From the cell containing the given text, extract its center point as (x, y) coordinate. 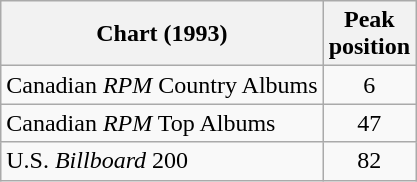
U.S. Billboard 200 (162, 161)
Peakposition (369, 34)
47 (369, 123)
Canadian RPM Country Albums (162, 85)
Canadian RPM Top Albums (162, 123)
82 (369, 161)
6 (369, 85)
Chart (1993) (162, 34)
